Find where the given text appears and provide that cell's center as [X, Y] coordinate. 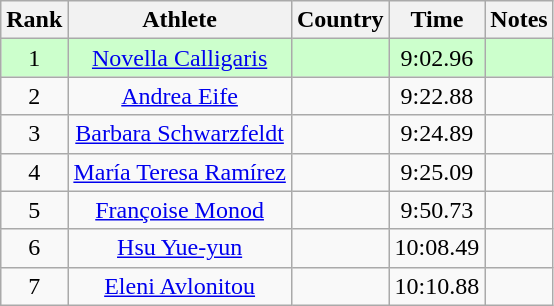
Rank [34, 20]
10:08.49 [437, 248]
Country [340, 20]
Eleni Avlonitou [180, 286]
3 [34, 134]
9:50.73 [437, 210]
Andrea Eife [180, 96]
4 [34, 172]
9:25.09 [437, 172]
9:02.96 [437, 58]
9:22.88 [437, 96]
9:24.89 [437, 134]
6 [34, 248]
Barbara Schwarzfeldt [180, 134]
2 [34, 96]
Time [437, 20]
Notes [519, 20]
Hsu Yue-yun [180, 248]
Novella Calligaris [180, 58]
Françoise Monod [180, 210]
10:10.88 [437, 286]
María Teresa Ramírez [180, 172]
Athlete [180, 20]
5 [34, 210]
7 [34, 286]
1 [34, 58]
